Pinpoint the cell where the given text exists, returning its [X, Y] midpoint coordinate. 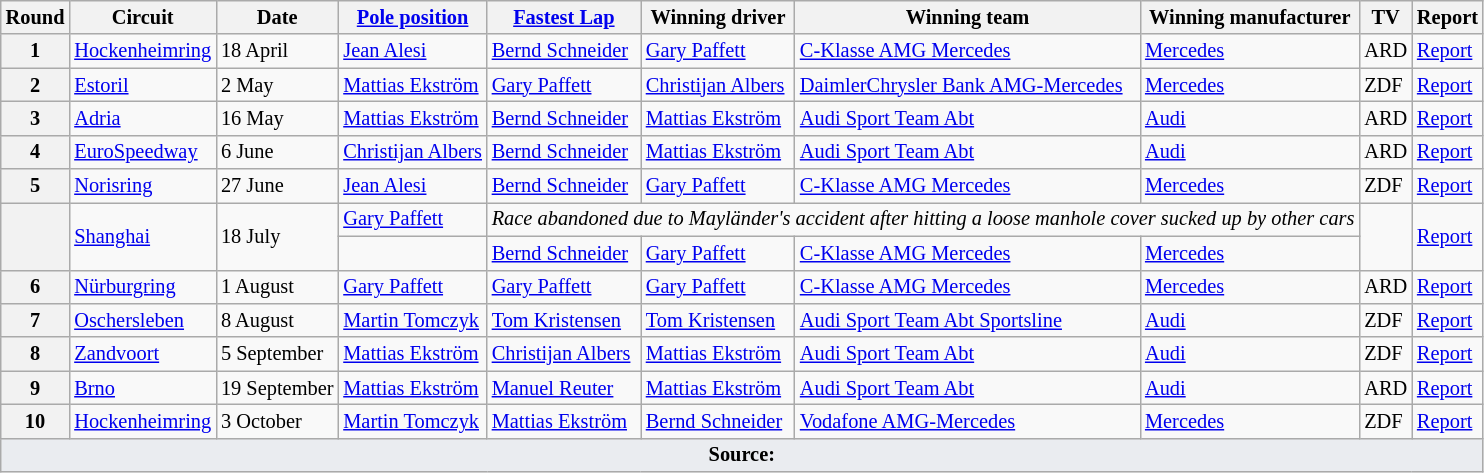
Winning manufacturer [1250, 17]
5 [36, 186]
6 June [277, 152]
DaimlerChrysler Bank AMG-Mercedes [968, 85]
2 May [277, 85]
Pole position [412, 17]
3 [36, 118]
Date [277, 17]
8 August [277, 320]
Brno [142, 388]
4 [36, 152]
Source: [742, 455]
Audi Sport Team Abt Sportsline [968, 320]
1 [36, 51]
Winning team [968, 17]
Adria [142, 118]
TV [1386, 17]
Norisring [142, 186]
27 June [277, 186]
7 [36, 320]
8 [36, 354]
9 [36, 388]
EuroSpeedway [142, 152]
1 August [277, 287]
Zandvoort [142, 354]
Manuel Reuter [564, 388]
10 [36, 421]
19 September [277, 388]
Winning driver [718, 17]
5 September [277, 354]
Vodafone AMG-Mercedes [968, 421]
18 July [277, 236]
16 May [277, 118]
Estoril [142, 85]
3 October [277, 421]
Race abandoned due to Mayländer's accident after hitting a loose manhole cover sucked up by other cars [924, 219]
Circuit [142, 17]
Round [36, 17]
2 [36, 85]
6 [36, 287]
Nürburgring [142, 287]
Shanghai [142, 236]
Fastest Lap [564, 17]
18 April [277, 51]
Oschersleben [142, 320]
